Determine the (x, y) coordinate at the center of the cell enclosing the given text.  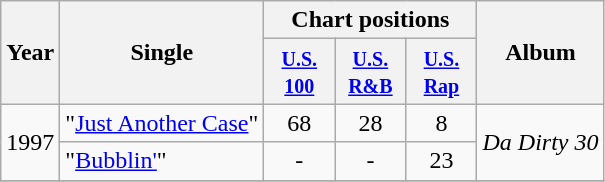
U.S. 100 (300, 72)
Album (540, 52)
23 (442, 161)
Chart positions (370, 20)
U.S. R&B (370, 72)
8 (442, 123)
"Just Another Case" (162, 123)
Da Dirty 30 (540, 142)
Single (162, 52)
"Bubblin'" (162, 161)
68 (300, 123)
U.S. Rap (442, 72)
1997 (30, 142)
Year (30, 52)
28 (370, 123)
